Return [x, y] of the center of cell containing provided text 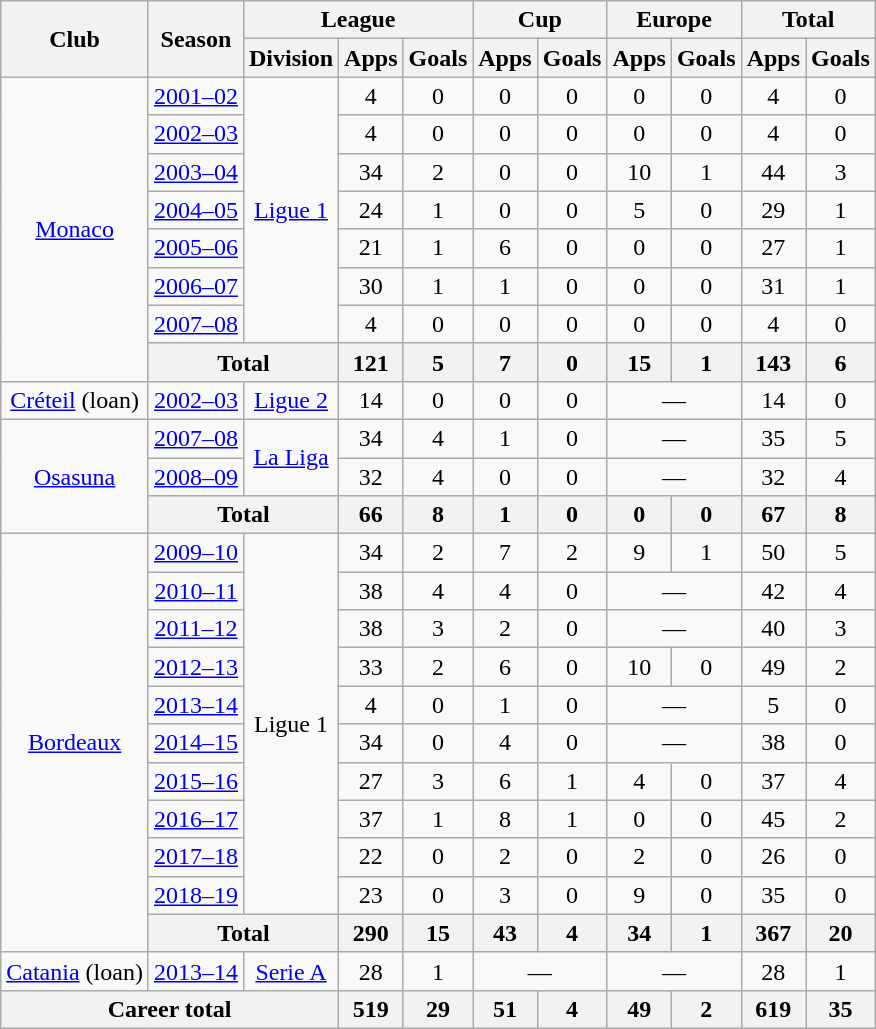
42 [773, 591]
Serie A [290, 971]
40 [773, 629]
44 [773, 172]
143 [773, 362]
21 [371, 248]
Ligue 2 [290, 400]
Europe [674, 20]
2008–09 [196, 477]
2018–19 [196, 895]
2017–18 [196, 857]
22 [371, 857]
23 [371, 895]
619 [773, 1009]
2015–16 [196, 781]
2004–05 [196, 210]
Créteil (loan) [75, 400]
50 [773, 553]
43 [505, 933]
26 [773, 857]
51 [505, 1009]
121 [371, 362]
Career total [170, 1009]
367 [773, 933]
2006–07 [196, 286]
Monaco [75, 229]
67 [773, 515]
31 [773, 286]
24 [371, 210]
Osasuna [75, 476]
30 [371, 286]
2003–04 [196, 172]
33 [371, 667]
2012–13 [196, 667]
Division [290, 58]
League [358, 20]
290 [371, 933]
519 [371, 1009]
2016–17 [196, 819]
Cup [540, 20]
La Liga [290, 457]
45 [773, 819]
Season [196, 39]
Club [75, 39]
2010–11 [196, 591]
Bordeaux [75, 744]
Catania (loan) [75, 971]
66 [371, 515]
2014–15 [196, 743]
2005–06 [196, 248]
2001–02 [196, 96]
2009–10 [196, 553]
2011–12 [196, 629]
20 [841, 933]
